Output the [X, Y] coordinate of the center of the cell containing the given text.  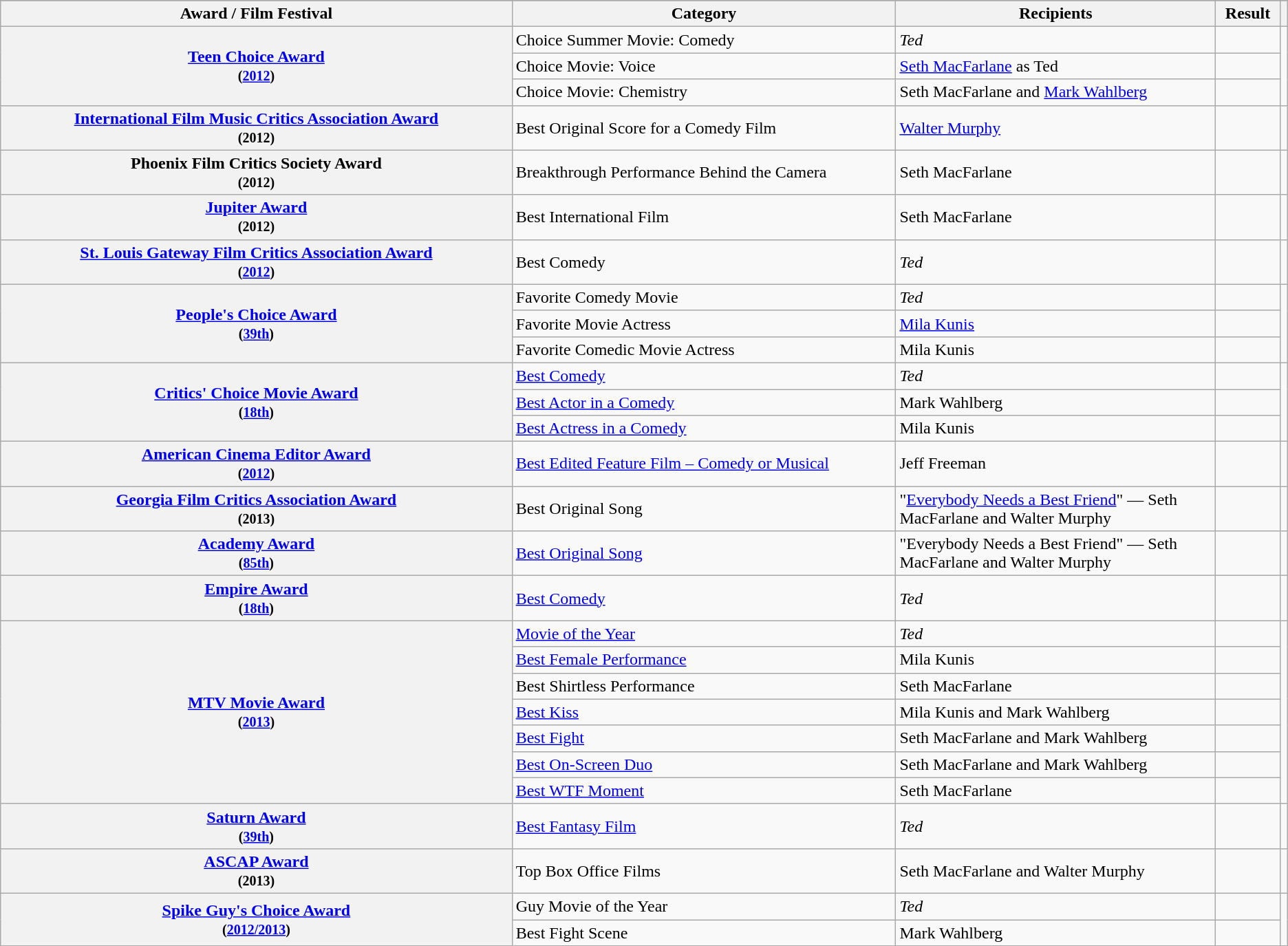
Category [704, 14]
Best Female Performance [704, 660]
Best WTF Moment [704, 791]
Georgia Film Critics Association Award(2013) [256, 509]
Result [1248, 14]
Movie of the Year [704, 634]
People's Choice Award(39th) [256, 323]
Best Actress in a Comedy [704, 429]
MTV Movie Award(2013) [256, 712]
Saturn Award(39th) [256, 826]
Phoenix Film Critics Society Award(2012) [256, 172]
Best Fight [704, 738]
ASCAP Award(2013) [256, 871]
Best Fight Scene [704, 932]
Best Original Score for a Comedy Film [704, 128]
Favorite Comedic Movie Actress [704, 350]
Best Edited Feature Film – Comedy or Musical [704, 464]
Best Kiss [704, 712]
Seth MacFarlane and Walter Murphy [1055, 871]
Choice Movie: Chemistry [704, 92]
Favorite Movie Actress [704, 323]
Empire Award(18th) [256, 599]
American Cinema Editor Award(2012) [256, 464]
Academy Award(85th) [256, 553]
Jupiter Award(2012) [256, 217]
Critics' Choice Movie Award(18th) [256, 402]
Top Box Office Films [704, 871]
Walter Murphy [1055, 128]
Seth MacFarlane as Ted [1055, 66]
Favorite Comedy Movie [704, 297]
Best On-Screen Duo [704, 764]
Jeff Freeman [1055, 464]
Recipients [1055, 14]
Spike Guy's Choice Award(2012/2013) [256, 919]
Guy Movie of the Year [704, 906]
Teen Choice Award(2012) [256, 66]
Choice Summer Movie: Comedy [704, 40]
Best Fantasy Film [704, 826]
Best International Film [704, 217]
Best Shirtless Performance [704, 686]
St. Louis Gateway Film Critics Association Award(2012) [256, 261]
Breakthrough Performance Behind the Camera [704, 172]
Best Actor in a Comedy [704, 402]
International Film Music Critics Association Award(2012) [256, 128]
Choice Movie: Voice [704, 66]
Mila Kunis and Mark Wahlberg [1055, 712]
Award / Film Festival [256, 14]
